Output the [X, Y] coordinate of the center of the cell containing the given text.  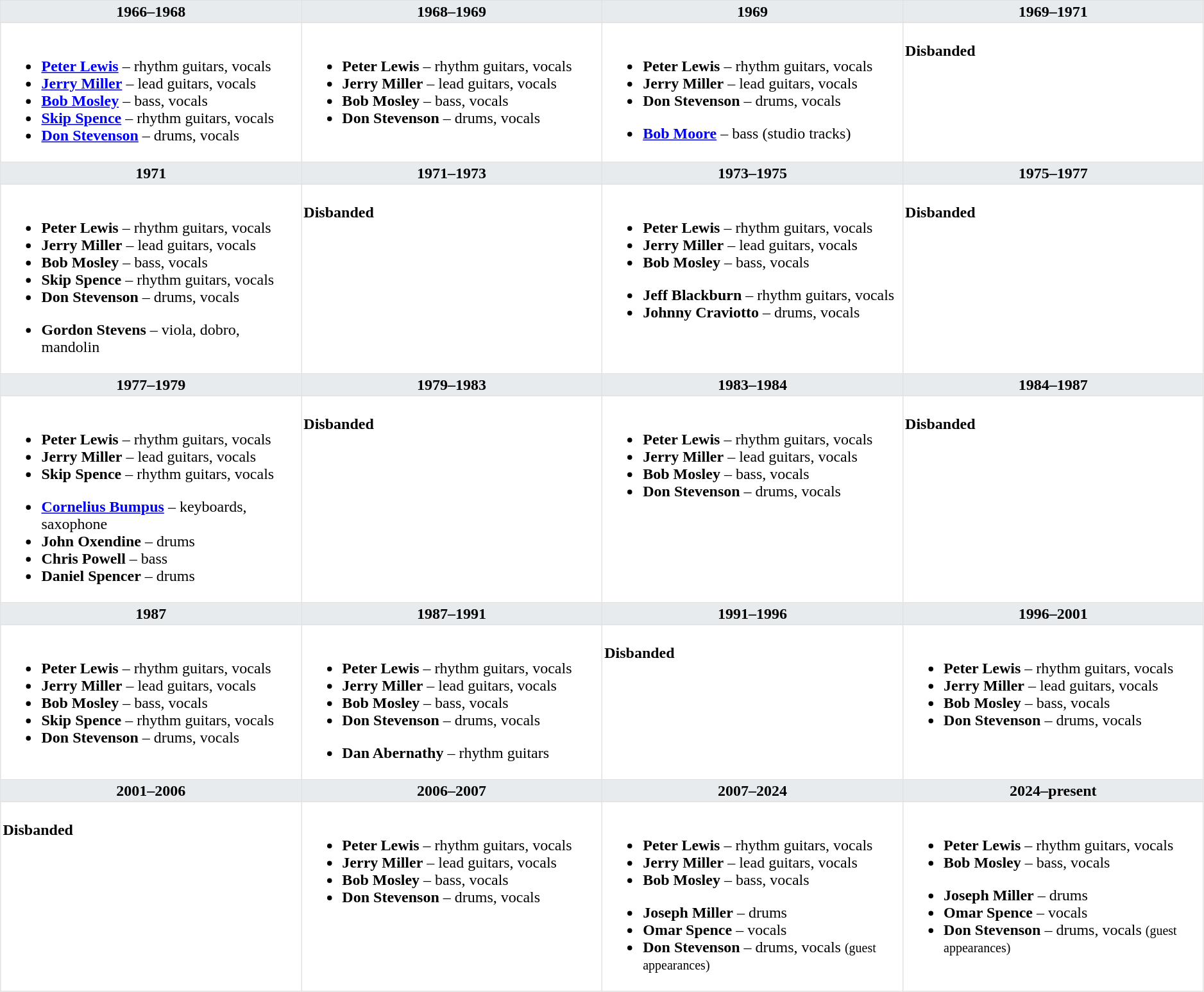
1983–1984 [752, 385]
2024–present [1053, 791]
Peter Lewis – rhythm guitars, vocalsJerry Miller – lead guitars, vocalsDon Stevenson – drums, vocalsBob Moore – bass (studio tracks) [752, 92]
1966–1968 [151, 12]
1977–1979 [151, 385]
1979–1983 [452, 385]
1973–1975 [752, 173]
1969–1971 [1053, 12]
1971–1973 [452, 173]
1968–1969 [452, 12]
2006–2007 [452, 791]
1991–1996 [752, 614]
1987–1991 [452, 614]
2001–2006 [151, 791]
1971 [151, 173]
1996–2001 [1053, 614]
2007–2024 [752, 791]
1975–1977 [1053, 173]
1987 [151, 614]
1969 [752, 12]
1984–1987 [1053, 385]
